Return the (x, y) coordinate for the center point of the cell that contains the specified text.  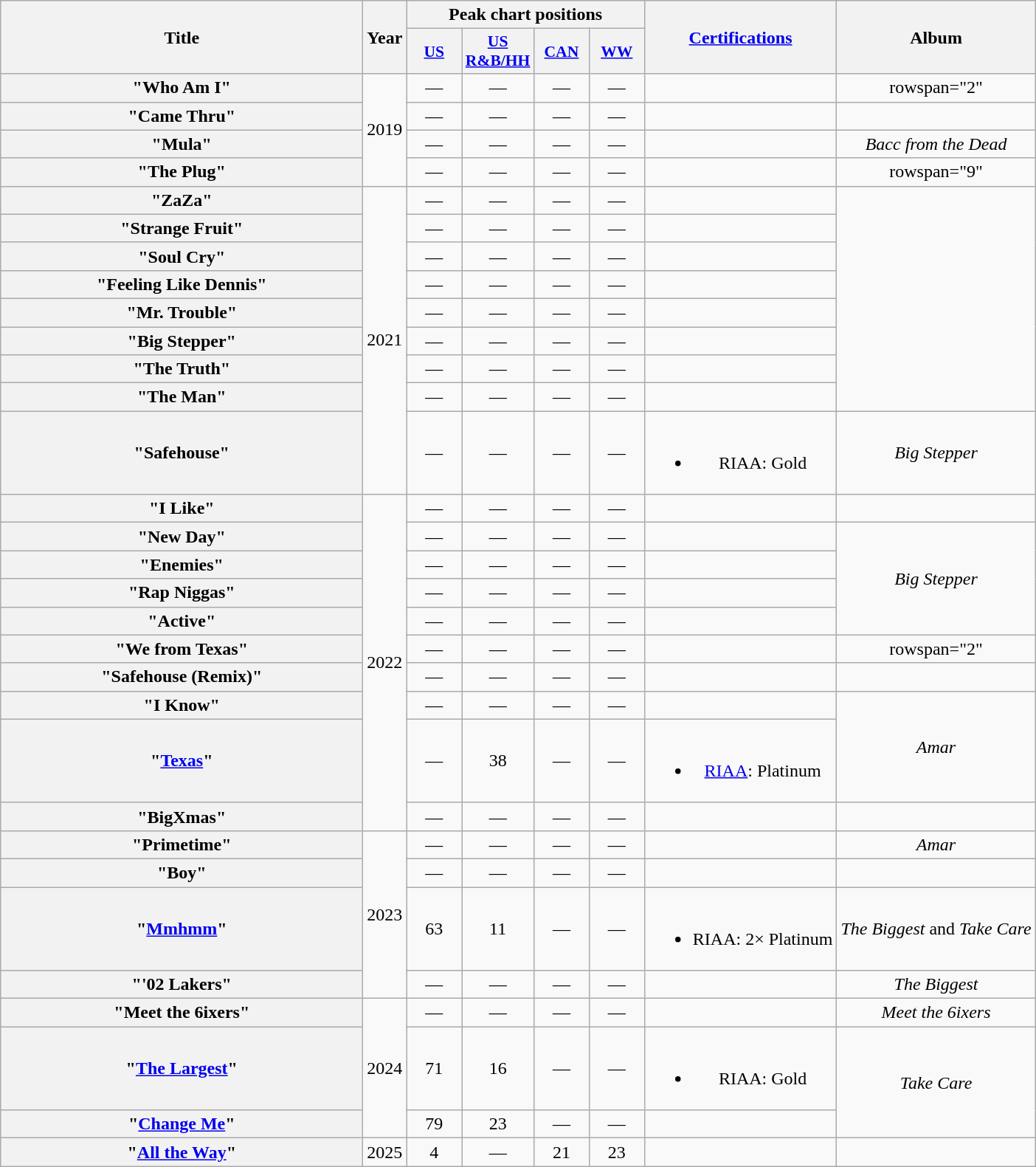
"BigXmas" (182, 816)
"Who Am I" (182, 88)
11 (498, 929)
USR&B/HH (498, 52)
"Mula" (182, 144)
"The Man" (182, 397)
The Biggest (936, 985)
2023 (385, 914)
2022 (385, 663)
"Mr. Trouble" (182, 312)
RIAA: 2× Platinum (741, 929)
"Safehouse (Remix)" (182, 677)
Certifications (741, 37)
"We from Texas" (182, 649)
"Safehouse" (182, 453)
"Primetime" (182, 844)
"Meet the 6ixers" (182, 1013)
63 (434, 929)
"I Know" (182, 705)
"Soul Cry" (182, 256)
"Came Thru" (182, 116)
"Enemies" (182, 565)
"Active" (182, 621)
"The Plug" (182, 172)
Meet the 6ixers (936, 1013)
US (434, 52)
71 (434, 1069)
"ZaZa" (182, 200)
2019 (385, 130)
WW (617, 52)
21 (561, 1152)
"Texas" (182, 760)
"Change Me" (182, 1124)
Peak chart positions (525, 15)
The Biggest and Take Care (936, 929)
38 (498, 760)
"The Truth" (182, 369)
"New Day" (182, 537)
Title (182, 37)
Take Care (936, 1082)
"Rap Niggas" (182, 593)
"The Largest" (182, 1069)
16 (498, 1069)
2021 (385, 340)
"Big Stepper" (182, 340)
"Boy" (182, 872)
4 (434, 1152)
Year (385, 37)
79 (434, 1124)
"Strange Fruit" (182, 228)
2025 (385, 1152)
"Mmhmm" (182, 929)
rowspan="9" (936, 172)
"Feeling Like Dennis" (182, 284)
"All the Way" (182, 1152)
"'02 Lakers" (182, 985)
Bacc from the Dead (936, 144)
Album (936, 37)
RIAA: Platinum (741, 760)
2024 (385, 1069)
"I Like" (182, 509)
CAN (561, 52)
